Determine the (X, Y) coordinate at the center of the cell enclosing the given text.  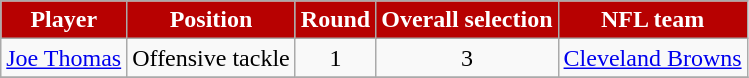
Overall selection (467, 20)
Cleveland Browns (652, 58)
Player (64, 20)
Joe Thomas (64, 58)
1 (335, 58)
Offensive tackle (212, 58)
3 (467, 58)
NFL team (652, 20)
Round (335, 20)
Position (212, 20)
